Detect which cell encompasses the target text, then output its [x, y] center coordinate. 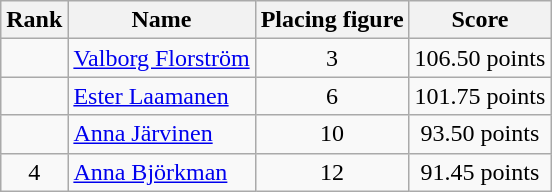
93.50 points [480, 134]
Placing figure [332, 20]
101.75 points [480, 96]
12 [332, 172]
6 [332, 96]
4 [34, 172]
Anna Järvinen [162, 134]
Ester Laamanen [162, 96]
3 [332, 58]
Score [480, 20]
Valborg Florström [162, 58]
106.50 points [480, 58]
91.45 points [480, 172]
Anna Björkman [162, 172]
10 [332, 134]
Name [162, 20]
Rank [34, 20]
